Locate the cell with the specified text and output its (X, Y) center coordinate. 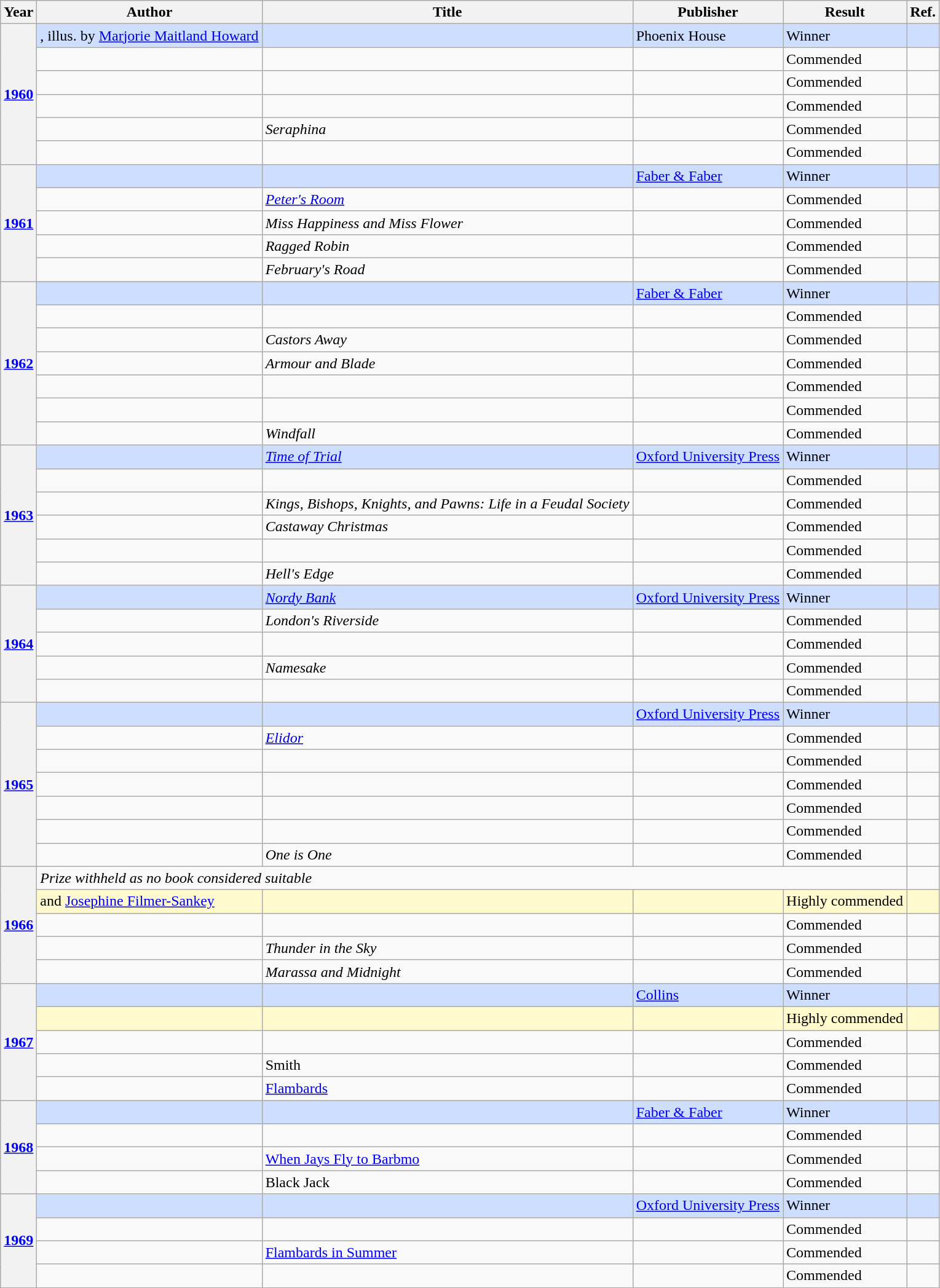
London's Riverside (448, 620)
and Josephine Filmer-Sankey (149, 901)
Phoenix House (708, 36)
Peter's Room (448, 199)
Armour and Blade (448, 363)
February's Road (448, 269)
Publisher (708, 12)
Result (845, 12)
Castors Away (448, 340)
One is One (448, 855)
Elidor (448, 738)
Marassa and Midnight (448, 971)
Prize withheld as no book considered suitable (472, 878)
Nordy Bank (448, 597)
Windfall (448, 433)
1961 (18, 223)
1960 (18, 94)
, illus. by Marjorie Maitland Howard (149, 36)
1962 (18, 363)
Namesake (448, 667)
1965 (18, 784)
Collins (708, 995)
Seraphina (448, 129)
1964 (18, 644)
Smith (448, 1065)
Ragged Robin (448, 246)
Hell's Edge (448, 574)
Black Jack (448, 1182)
1969 (18, 1241)
Year (18, 12)
1963 (18, 515)
1967 (18, 1041)
Miss Happiness and Miss Flower (448, 223)
Flambards (448, 1089)
When Jays Fly to Barbmo (448, 1159)
Kings, Bishops, Knights, and Pawns: Life in a Feudal Society (448, 504)
Ref. (923, 12)
1966 (18, 925)
Thunder in the Sky (448, 948)
Time of Trial (448, 457)
Flambards in Summer (448, 1252)
Title (448, 12)
1968 (18, 1147)
Author (149, 12)
Castaway Christmas (448, 527)
